Extract the (x, y) coordinate from the center of the cell holding the provided text.  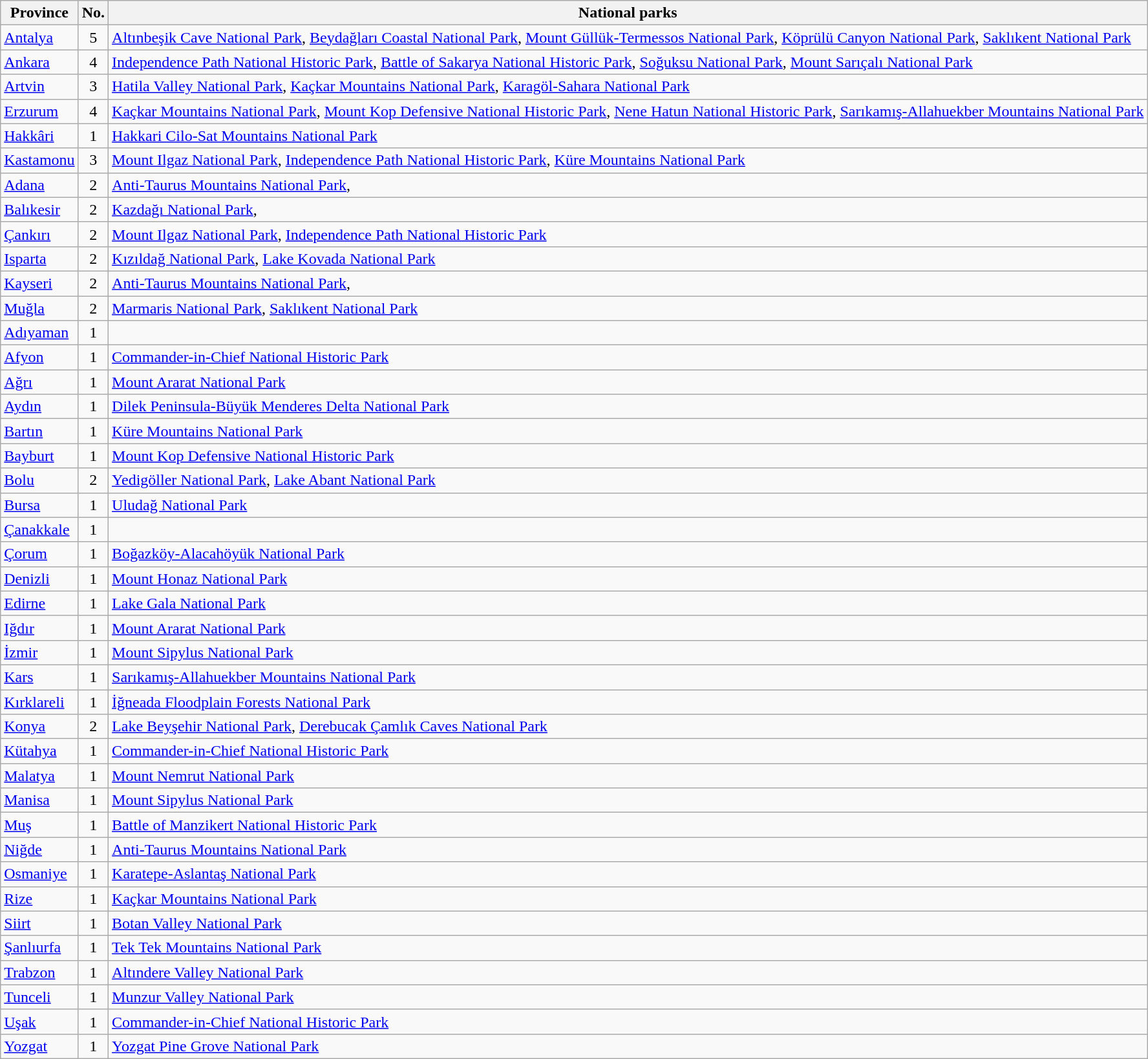
Lake Gala National Park (628, 603)
Afyon (39, 358)
Muş (39, 825)
Artvin (39, 87)
Çorum (39, 554)
Mount Ilgaz National Park, Independence Path National Historic Park (628, 234)
Botan Valley National Park (628, 923)
Aydın (39, 407)
Trabzon (39, 972)
Rize (39, 899)
Dilek Peninsula-Büyük Menderes Delta National Park (628, 407)
Ankara (39, 62)
Malatya (39, 776)
Isparta (39, 259)
Kütahya (39, 751)
Mount Honaz National Park (628, 579)
Çankırı (39, 234)
Konya (39, 727)
Tek Tek Mountains National Park (628, 948)
Balıkesir (39, 209)
Altındere Valley National Park (628, 972)
İğneada Floodplain Forests National Park (628, 701)
Muğla (39, 308)
Lake Beyşehir National Park, Derebucak Çamlık Caves National Park (628, 727)
Marmaris National Park, Saklıkent National Park (628, 308)
Uşak (39, 1022)
İzmir (39, 652)
Denizli (39, 579)
Boğazköy-Alacahöyük National Park (628, 554)
Battle of Manzikert National Historic Park (628, 825)
Yedigöller National Park, Lake Abant National Park (628, 480)
Kırklareli (39, 701)
Mount Nemrut National Park (628, 776)
Erzurum (39, 111)
Ağrı (39, 382)
Tunceli (39, 997)
Kastamonu (39, 160)
Manisa (39, 800)
Şanlıurfa (39, 948)
Çanakkale (39, 529)
No. (93, 13)
Mount Ilgaz National Park, Independence Path National Historic Park, Küre Mountains National Park (628, 160)
Hatila Valley National Park, Kaçkar Mountains National Park, Karagöl-Sahara National Park (628, 87)
Edirne (39, 603)
Kaçkar Mountains National Park (628, 899)
Yozgat Pine Grove National Park (628, 1046)
Anti-Taurus Mountains National Park (628, 850)
Sarıkamış-Allahuekber Mountains National Park (628, 677)
Bayburt (39, 456)
Bartın (39, 431)
Bolu (39, 480)
Antalya (39, 37)
Kızıldağ National Park, Lake Kovada National Park (628, 259)
Küre Mountains National Park (628, 431)
Province (39, 13)
Kayseri (39, 283)
Yozgat (39, 1046)
Independence Path National Historic Park, Battle of Sakarya National Historic Park, Soğuksu National Park, Mount Sarıçalı National Park (628, 62)
Kars (39, 677)
Kazdağı National Park, (628, 209)
National parks (628, 13)
Iğdır (39, 628)
Munzur Valley National Park (628, 997)
Mount Kop Defensive National Historic Park (628, 456)
5 (93, 37)
Siirt (39, 923)
Niğde (39, 850)
Uludağ National Park (628, 505)
Adıyaman (39, 333)
Adana (39, 185)
Osmaniye (39, 874)
Hakkâri (39, 136)
Hakkari Cilo-Sat Mountains National Park (628, 136)
Bursa (39, 505)
Karatepe-Aslantaş National Park (628, 874)
